Search for the cell housing the specified text and yield its [X, Y] center coordinate. 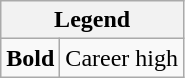
Legend [92, 20]
Career high [122, 58]
Bold [30, 58]
